Find where the given text appears and provide that cell's center as [X, Y] coordinate. 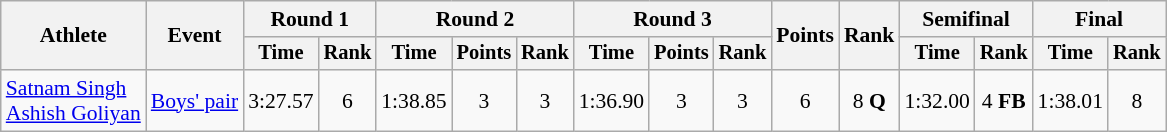
4 FB [1004, 100]
1:32.00 [936, 100]
Satnam SinghAshish Goliyan [74, 100]
8 [1137, 100]
1:38.01 [1070, 100]
1:38.85 [414, 100]
Round 2 [474, 19]
3:27.57 [280, 100]
Semifinal [966, 19]
Boys' pair [194, 100]
Athlete [74, 36]
8 Q [870, 100]
Round 1 [310, 19]
Final [1100, 19]
1:36.90 [612, 100]
Event [194, 36]
Round 3 [672, 19]
